From the cell containing the given text, extract its center point as [X, Y] coordinate. 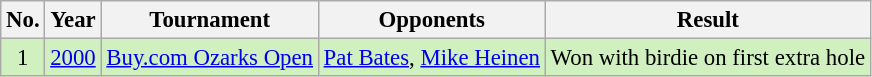
Buy.com Ozarks Open [210, 58]
Year [73, 20]
1 [23, 58]
Pat Bates, Mike Heinen [432, 58]
Won with birdie on first extra hole [708, 58]
Result [708, 20]
No. [23, 20]
Tournament [210, 20]
Opponents [432, 20]
2000 [73, 58]
